Identify which cell holds the provided text, then report its [x, y] central coordinate. 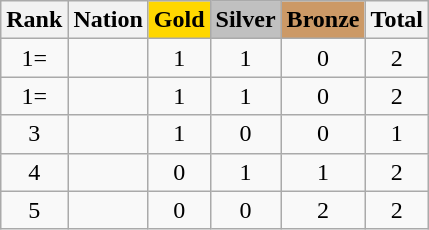
Gold [179, 20]
Total [397, 20]
Rank [34, 20]
Silver [246, 20]
3 [34, 134]
Bronze [323, 20]
4 [34, 172]
Nation [108, 20]
5 [34, 210]
